Capture the cell that displays the provided text and extract its [X, Y] central coordinate. 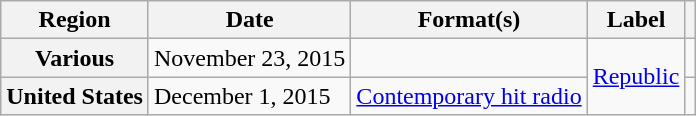
Various [75, 58]
Date [249, 20]
Region [75, 20]
December 1, 2015 [249, 96]
Contemporary hit radio [469, 96]
Republic [636, 77]
Label [636, 20]
Format(s) [469, 20]
November 23, 2015 [249, 58]
United States [75, 96]
